Scan for the cell matching the given text and deliver its [x, y] coordinate at center. 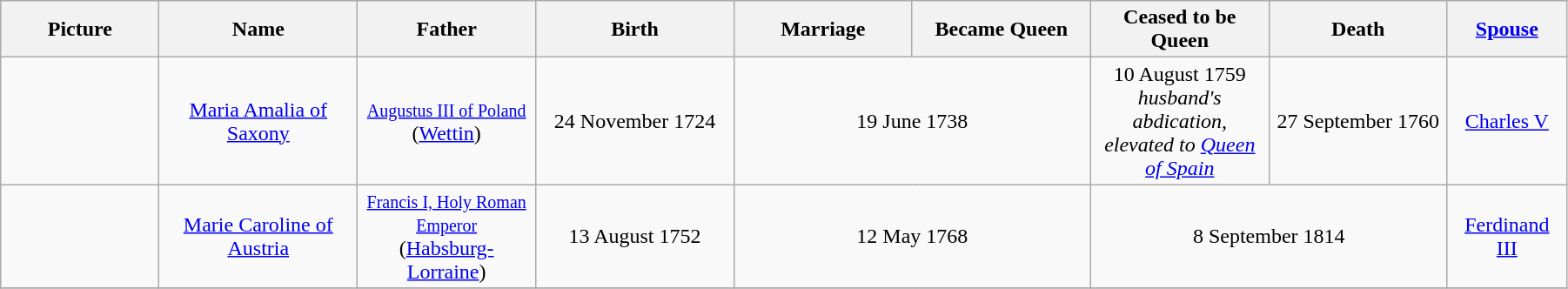
Maria Amalia of Saxony [258, 121]
Francis I, Holy Roman Emperor (Habsburg-Lorraine) [447, 237]
13 August 1752 [635, 237]
Ferdinand III [1507, 237]
Name [258, 30]
19 June 1738 [912, 121]
Became Queen [1001, 30]
Marriage [823, 30]
Death [1357, 30]
Birth [635, 30]
24 November 1724 [635, 121]
Augustus III of Poland (Wettin) [447, 121]
27 September 1760 [1357, 121]
Charles V [1507, 121]
Picture [80, 30]
Father [447, 30]
Ceased to be Queen [1180, 30]
12 May 1768 [912, 237]
8 September 1814 [1269, 237]
10 August 1759husband's abdication, elevated to Queen of Spain [1180, 121]
Spouse [1507, 30]
Marie Caroline of Austria [258, 237]
